Return the (x, y) coordinate for the center point of the cell that contains the specified text.  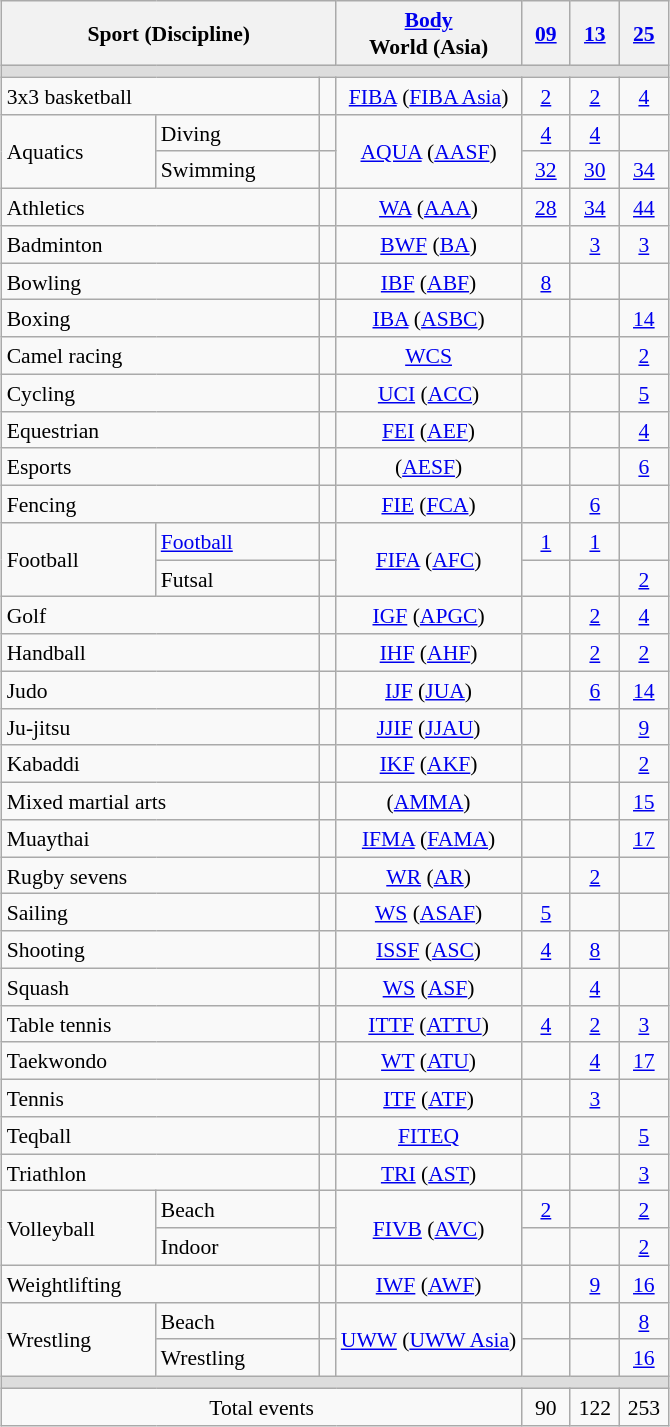
15 (644, 800)
44 (644, 206)
FIE (FCA) (429, 504)
Aquatics (79, 151)
Esports (161, 466)
Table tennis (161, 1024)
28 (546, 206)
Taekwondo (161, 1060)
13 (594, 33)
Futsal (238, 578)
Shooting (161, 950)
Fencing (161, 504)
Equestrian (161, 430)
IBF (ABF) (429, 282)
BodyWorld (Asia) (429, 33)
Kabaddi (161, 764)
Teqball (161, 1136)
IKF (AKF) (429, 764)
Mixed martial arts (161, 800)
(AESF) (429, 466)
WA (AAA) (429, 206)
30 (594, 170)
Diving (238, 132)
WR (AR) (429, 876)
IGF (APGC) (429, 616)
WS (ASF) (429, 986)
Tennis (161, 1098)
3x3 basketball (161, 96)
253 (644, 1408)
FITEQ (429, 1136)
TRI (AST) (429, 1172)
Boxing (161, 318)
WS (ASAF) (429, 912)
(AMMA) (429, 800)
ISSF (ASC) (429, 950)
FEI (AEF) (429, 430)
09 (546, 33)
IFMA (FAMA) (429, 838)
Weightlifting (161, 1284)
AQUA (AASF) (429, 151)
UWW (UWW Asia) (429, 1339)
FIFA (AFC) (429, 560)
IBA (ASBC) (429, 318)
Judo (161, 690)
Bowling (161, 282)
JJIF (JJAU) (429, 726)
BWF (BA) (429, 244)
32 (546, 170)
Badminton (161, 244)
Swimming (238, 170)
Indoor (238, 1246)
Golf (161, 616)
WT (ATU) (429, 1060)
FIVB (AVC) (429, 1228)
UCI (ACC) (429, 392)
Cycling (161, 392)
Camel racing (161, 356)
25 (644, 33)
Sport (Discipline) (169, 33)
Athletics (161, 206)
IHF (AHF) (429, 652)
Squash (161, 986)
WCS (429, 356)
Triathlon (161, 1172)
Sailing (161, 912)
FIBA (FIBA Asia) (429, 96)
Volleyball (79, 1228)
Rugby sevens (161, 876)
Total events (262, 1408)
ITF (ATF) (429, 1098)
Muaythai (161, 838)
ITTF (ATTU) (429, 1024)
IWF (AWF) (429, 1284)
Ju-jitsu (161, 726)
Handball (161, 652)
122 (594, 1408)
90 (546, 1408)
IJF (JUA) (429, 690)
